Provide the (x, y) coordinate of the cell's center where the given text is located.  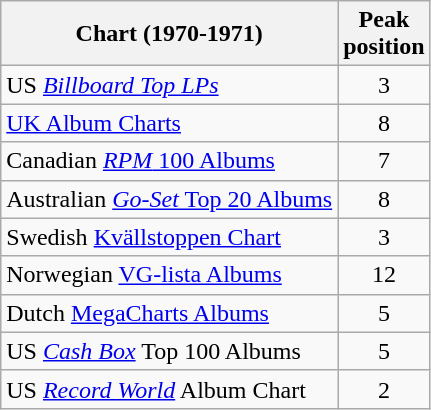
Canadian RPM 100 Albums (170, 161)
12 (384, 275)
US Cash Box Top 100 Albums (170, 351)
2 (384, 389)
Peakposition (384, 34)
Dutch MegaCharts Albums (170, 313)
Chart (1970-1971) (170, 34)
US Record World Album Chart (170, 389)
Norwegian VG-lista Albums (170, 275)
UK Album Charts (170, 123)
US Billboard Top LPs (170, 85)
7 (384, 161)
Swedish Kvällstoppen Chart (170, 237)
Australian Go-Set Top 20 Albums (170, 199)
